Detect which cell encompasses the target text, then output its [X, Y] center coordinate. 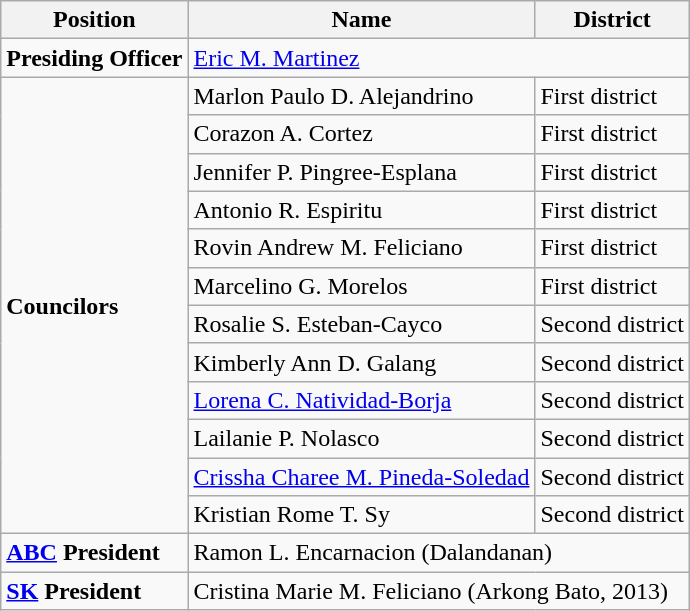
ABC President [94, 553]
Eric M. Martinez [438, 58]
Corazon A. Cortez [362, 134]
SK President [94, 591]
Rosalie S. Esteban-Cayco [362, 324]
Lorena C. Natividad-Borja [362, 400]
Cristina Marie M. Feliciano (Arkong Bato, 2013) [438, 591]
Presiding Officer [94, 58]
Position [94, 20]
Kimberly Ann D. Galang [362, 362]
Crissha Charee M. Pineda-Soledad [362, 477]
Jennifer P. Pingree-Esplana [362, 172]
Ramon L. Encarnacion (Dalandanan) [438, 553]
Antonio R. Espiritu [362, 210]
Marcelino G. Morelos [362, 286]
Kristian Rome T. Sy [362, 515]
Councilors [94, 306]
Lailanie P. Nolasco [362, 438]
Rovin Andrew M. Feliciano [362, 248]
Name [362, 20]
District [612, 20]
Marlon Paulo D. Alejandrino [362, 96]
